Pinpoint the cell where the given text exists, returning its [X, Y] midpoint coordinate. 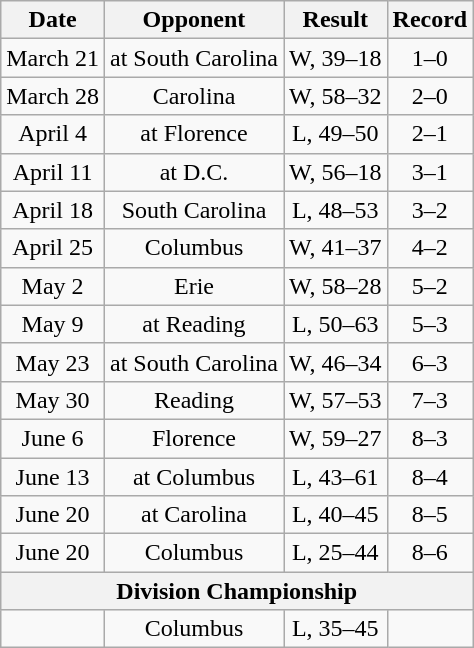
May 9 [53, 324]
W, 56–18 [336, 172]
L, 25–44 [336, 553]
5–2 [430, 286]
3–2 [430, 210]
at Carolina [194, 515]
2–0 [430, 96]
L, 50–63 [336, 324]
March 28 [53, 96]
W, 57–53 [336, 400]
W, 59–27 [336, 438]
5–3 [430, 324]
March 21 [53, 58]
8–6 [430, 553]
Erie [194, 286]
Record [430, 20]
Carolina [194, 96]
at Florence [194, 134]
7–3 [430, 400]
Division Championship [237, 591]
W, 58–32 [336, 96]
Result [336, 20]
L, 49–50 [336, 134]
April 4 [53, 134]
L, 48–53 [336, 210]
at Reading [194, 324]
April 25 [53, 248]
L, 43–61 [336, 477]
6–3 [430, 362]
June 13 [53, 477]
Reading [194, 400]
8–3 [430, 438]
W, 46–34 [336, 362]
April 11 [53, 172]
4–2 [430, 248]
April 18 [53, 210]
at D.C. [194, 172]
2–1 [430, 134]
8–4 [430, 477]
3–1 [430, 172]
Date [53, 20]
W, 58–28 [336, 286]
May 2 [53, 286]
May 30 [53, 400]
June 6 [53, 438]
at Columbus [194, 477]
W, 41–37 [336, 248]
Opponent [194, 20]
May 23 [53, 362]
Florence [194, 438]
8–5 [430, 515]
L, 40–45 [336, 515]
W, 39–18 [336, 58]
1–0 [430, 58]
South Carolina [194, 210]
L, 35–45 [336, 629]
